Capture the cell that displays the provided text and extract its [X, Y] central coordinate. 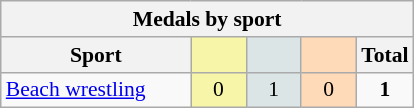
Medals by sport [208, 19]
Sport [96, 55]
Total [384, 55]
Beach wrestling [96, 90]
